Return [X, Y] of the center of cell containing provided text 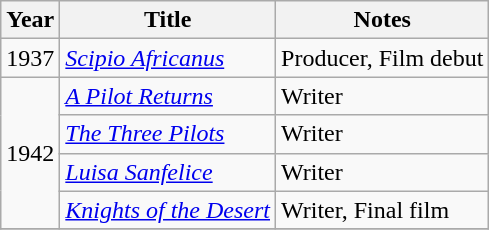
Scipio Africanus [168, 58]
Producer, Film debut [382, 58]
Writer, Final film [382, 210]
A Pilot Returns [168, 96]
Knights of the Desert [168, 210]
Notes [382, 20]
Year [30, 20]
The Three Pilots [168, 134]
1942 [30, 153]
1937 [30, 58]
Luisa Sanfelice [168, 172]
Title [168, 20]
